Scan for the cell matching the given text and deliver its (X, Y) coordinate at center. 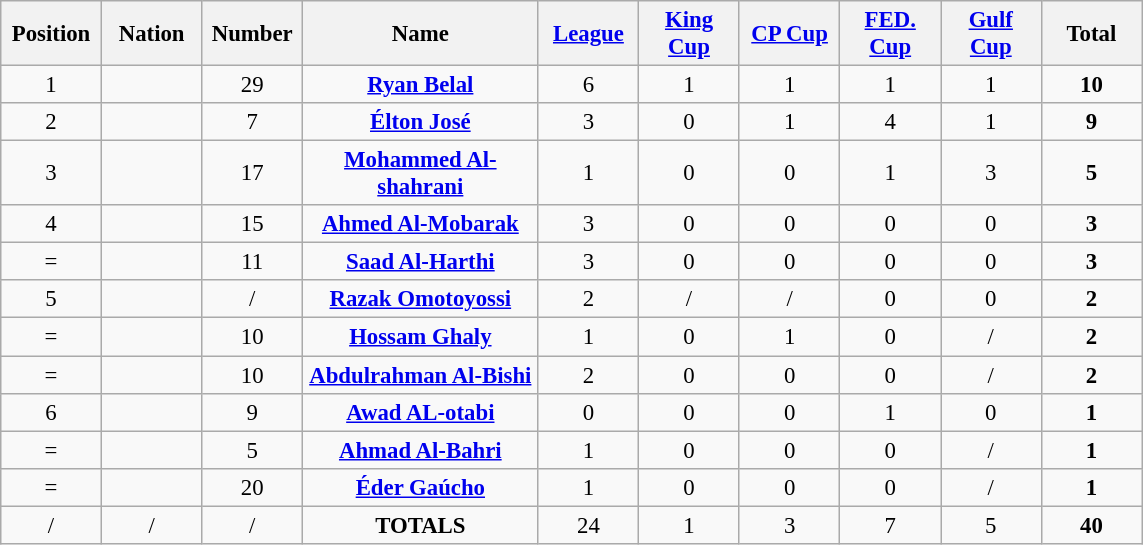
Éder Gaúcho (421, 487)
11 (252, 262)
Number (252, 34)
Name (421, 34)
Ahmed Al-Mobarak (421, 224)
Awad AL-otabi (421, 412)
29 (252, 85)
17 (252, 174)
Élton José (421, 122)
Abdulrahman Al-Bishi (421, 375)
League (588, 34)
20 (252, 487)
Razak Omotoyossi (421, 299)
24 (588, 525)
Ahmad Al-Bahri (421, 450)
Ryan Belal (421, 85)
Mohammed Al-shahrani (421, 174)
Position (52, 34)
King Cup (690, 34)
Hossam Ghaly (421, 337)
CP Cup (790, 34)
15 (252, 224)
TOTALS (421, 525)
Gulf Cup (990, 34)
40 (1092, 525)
Total (1092, 34)
Nation (152, 34)
Saad Al-Harthi (421, 262)
FED. Cup (890, 34)
